Output the [x, y] coordinate of the center of the cell containing the given text.  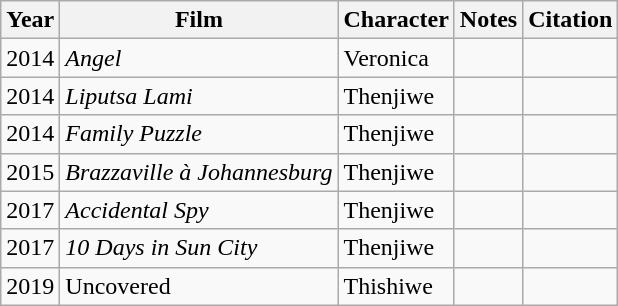
Uncovered [199, 286]
2019 [30, 286]
Veronica [396, 58]
Liputsa Lami [199, 96]
2015 [30, 172]
Thishiwe [396, 286]
Family Puzzle [199, 134]
Year [30, 20]
Notes [488, 20]
Angel [199, 58]
Character [396, 20]
Brazzaville à Johannesburg [199, 172]
Citation [570, 20]
10 Days in Sun City [199, 248]
Film [199, 20]
Accidental Spy [199, 210]
